Identify which cell holds the provided text, then report its (X, Y) central coordinate. 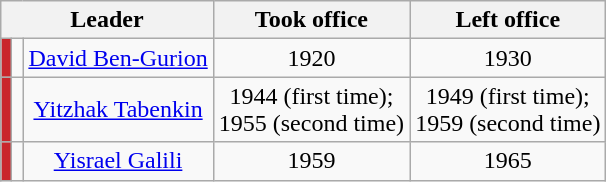
1959 (311, 161)
Yitzhak Tabenkin (118, 110)
David Ben-Gurion (118, 58)
Yisrael Galili (118, 161)
Leader (107, 20)
1920 (311, 58)
1965 (508, 161)
1930 (508, 58)
1949 (first time);1959 (second time) (508, 110)
Left office (508, 20)
Took office (311, 20)
1944 (first time);1955 (second time) (311, 110)
